Search for the cell housing the specified text and yield its [x, y] center coordinate. 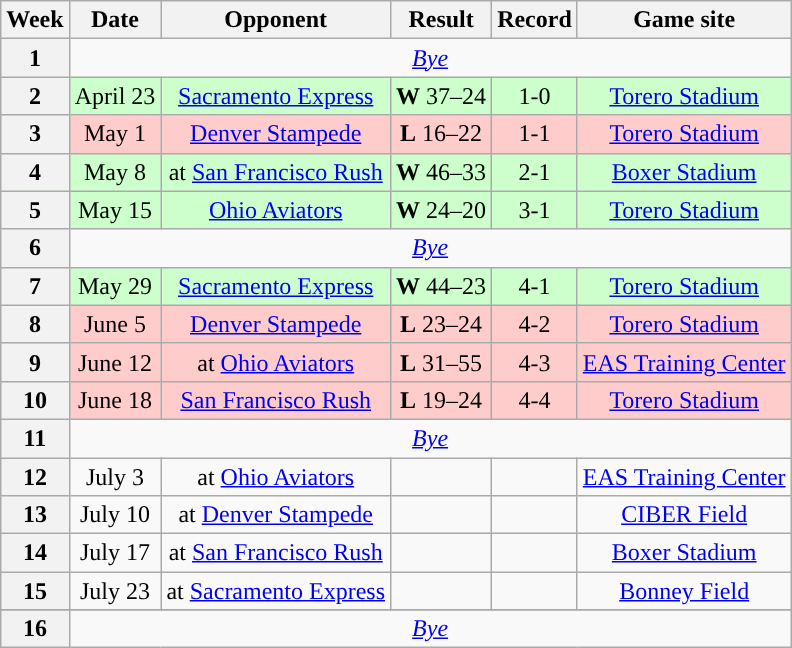
June 12 [115, 362]
April 23 [115, 96]
16 [35, 629]
at Sacramento Express [276, 591]
June 5 [115, 324]
3-1 [535, 210]
7 [35, 286]
San Francisco Rush [276, 400]
11 [35, 438]
Opponent [276, 20]
14 [35, 553]
5 [35, 210]
July 17 [115, 553]
Result [442, 20]
W 37–24 [442, 96]
Ohio Aviators [276, 210]
2 [35, 96]
1-1 [535, 134]
Record [535, 20]
May 1 [115, 134]
L 16–22 [442, 134]
15 [35, 591]
Bonney Field [684, 591]
at Denver Stampede [276, 515]
W 46–33 [442, 172]
W 44–23 [442, 286]
8 [35, 324]
4-1 [535, 286]
L 19–24 [442, 400]
May 15 [115, 210]
4-2 [535, 324]
6 [35, 248]
4-3 [535, 362]
12 [35, 477]
13 [35, 515]
Date [115, 20]
W 24–20 [442, 210]
CIBER Field [684, 515]
Week [35, 20]
2-1 [535, 172]
June 18 [115, 400]
L 31–55 [442, 362]
9 [35, 362]
3 [35, 134]
July 10 [115, 515]
1 [35, 58]
1-0 [535, 96]
10 [35, 400]
L 23–24 [442, 324]
May 8 [115, 172]
4-4 [535, 400]
Game site [684, 20]
July 23 [115, 591]
July 3 [115, 477]
4 [35, 172]
May 29 [115, 286]
